For the text-containing cell, return its midpoint in [X, Y] coordinate format. 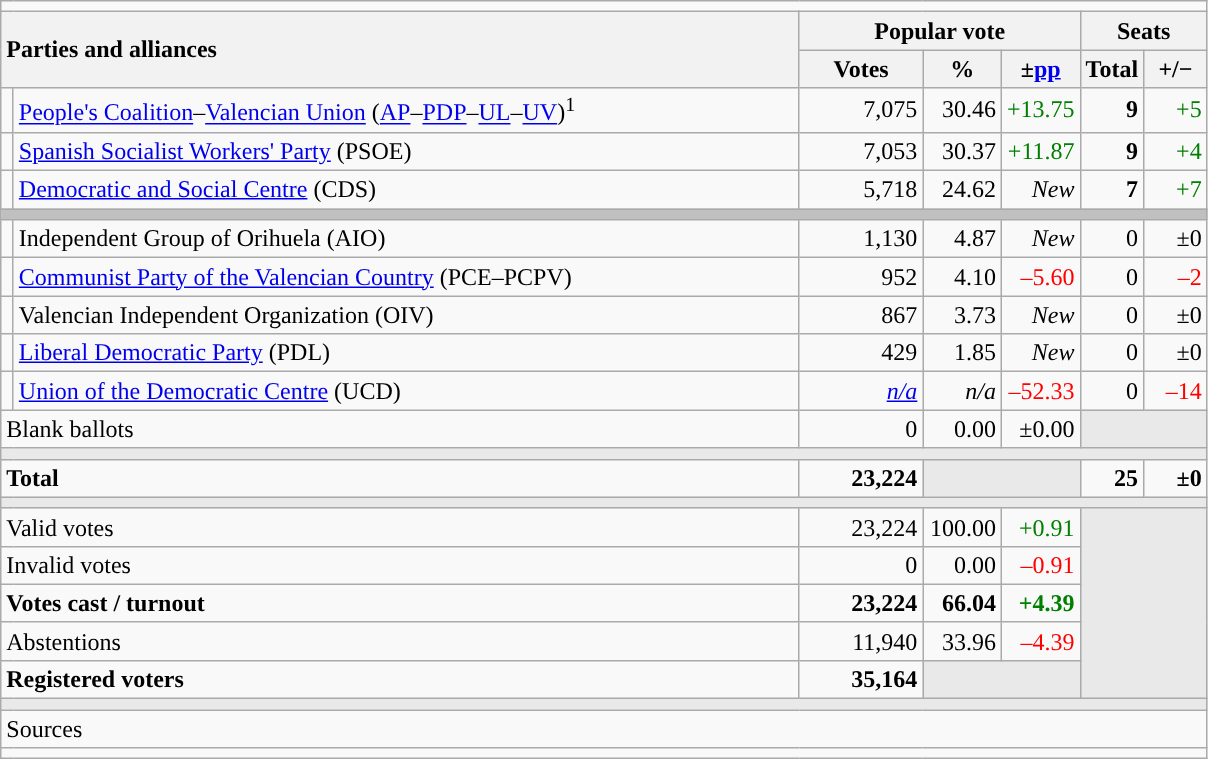
% [962, 69]
Votes [861, 69]
Popular vote [940, 31]
7,075 [861, 110]
7,053 [861, 151]
Communist Party of the Valencian Country (PCE–PCPV) [406, 277]
–4.39 [1040, 641]
4.10 [962, 277]
+4.39 [1040, 603]
66.04 [962, 603]
30.46 [962, 110]
+5 [1176, 110]
Valid votes [400, 527]
Blank ballots [400, 429]
–2 [1176, 277]
±0.00 [1040, 429]
Valencian Independent Organization (OIV) [406, 315]
Registered voters [400, 679]
Parties and alliances [400, 50]
People's Coalition–Valencian Union (AP–PDP–UL–UV)1 [406, 110]
–14 [1176, 391]
429 [861, 353]
4.87 [962, 239]
11,940 [861, 641]
±pp [1040, 69]
–52.33 [1040, 391]
24.62 [962, 190]
Sources [604, 729]
+7 [1176, 190]
+11.87 [1040, 151]
+/− [1176, 69]
3.73 [962, 315]
+0.91 [1040, 527]
35,164 [861, 679]
5,718 [861, 190]
Union of the Democratic Centre (UCD) [406, 391]
1,130 [861, 239]
Democratic and Social Centre (CDS) [406, 190]
Liberal Democratic Party (PDL) [406, 353]
867 [861, 315]
–0.91 [1040, 565]
Votes cast / turnout [400, 603]
30.37 [962, 151]
25 [1112, 478]
Seats [1144, 31]
+13.75 [1040, 110]
33.96 [962, 641]
Invalid votes [400, 565]
1.85 [962, 353]
+4 [1176, 151]
Spanish Socialist Workers' Party (PSOE) [406, 151]
Abstentions [400, 641]
Independent Group of Orihuela (AIO) [406, 239]
7 [1112, 190]
–5.60 [1040, 277]
100.00 [962, 527]
952 [861, 277]
